Output the (X, Y) coordinate of the center of the cell containing the given text.  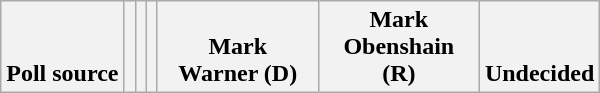
Poll source (62, 47)
MarkObenshain (R) (398, 47)
MarkWarner (D) (238, 47)
Undecided (539, 47)
